Output the [X, Y] coordinate of the center of the cell containing the given text.  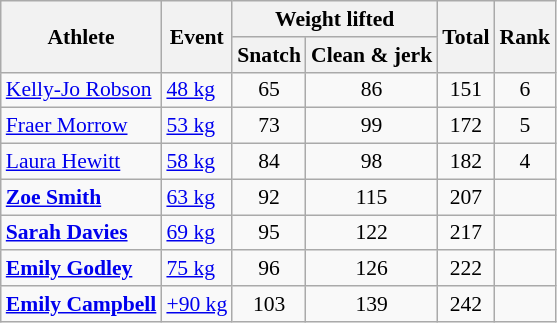
139 [372, 304]
126 [372, 269]
98 [372, 162]
Snatch [269, 55]
86 [372, 90]
Event [196, 36]
69 kg [196, 233]
122 [372, 233]
182 [466, 162]
242 [466, 304]
Emily Campbell [82, 304]
115 [372, 197]
53 kg [196, 126]
207 [466, 197]
65 [269, 90]
63 kg [196, 197]
73 [269, 126]
+90 kg [196, 304]
Laura Hewitt [82, 162]
92 [269, 197]
6 [526, 90]
4 [526, 162]
84 [269, 162]
75 kg [196, 269]
Emily Godley [82, 269]
58 kg [196, 162]
Athlete [82, 36]
Clean & jerk [372, 55]
Zoe Smith [82, 197]
222 [466, 269]
172 [466, 126]
Fraer Morrow [82, 126]
Total [466, 36]
151 [466, 90]
Weight lifted [334, 19]
5 [526, 126]
48 kg [196, 90]
Rank [526, 36]
Kelly-Jo Robson [82, 90]
Sarah Davies [82, 233]
103 [269, 304]
217 [466, 233]
96 [269, 269]
95 [269, 233]
99 [372, 126]
